Scan for the cell matching the given text and deliver its (X, Y) coordinate at center. 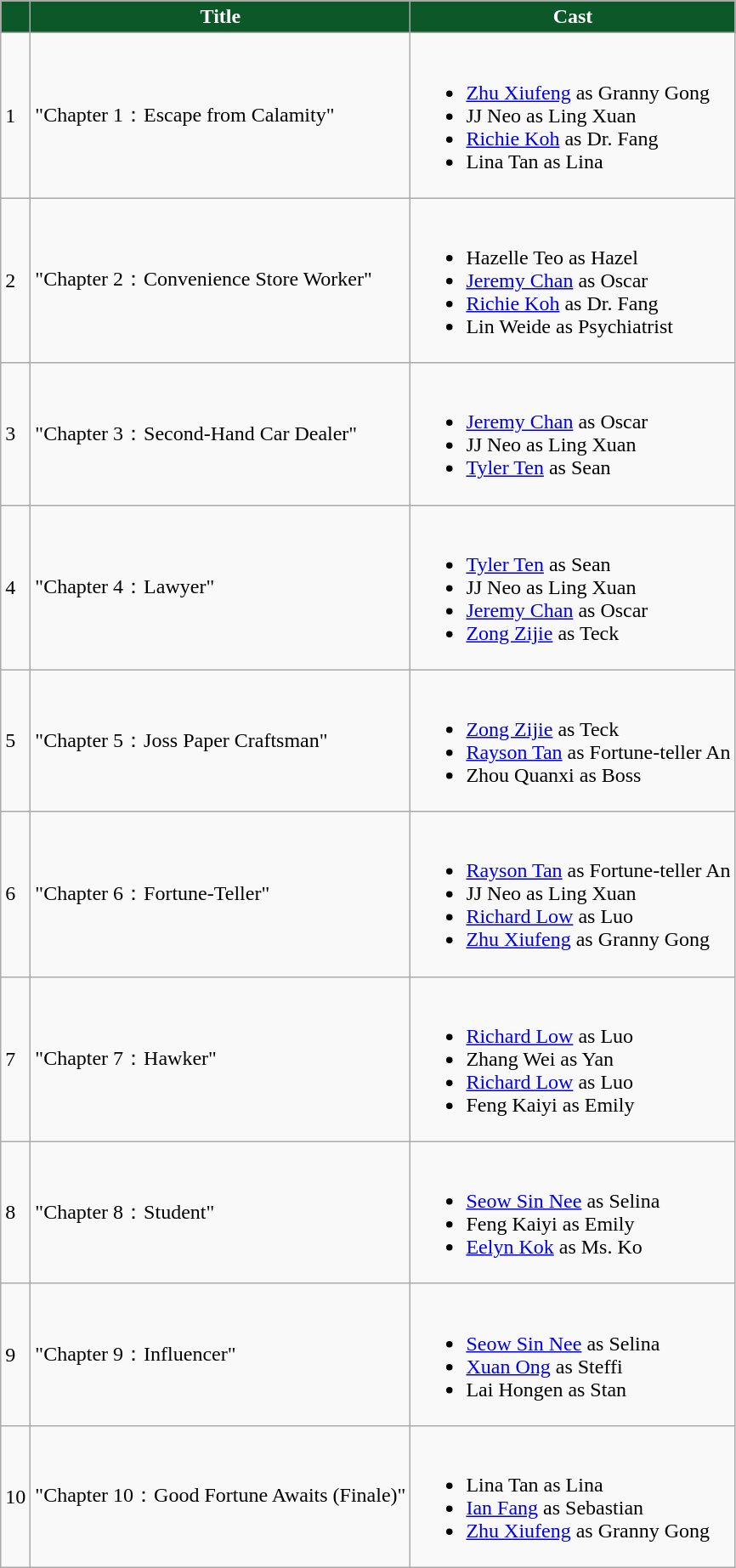
7 (15, 1059)
Tyler Ten as SeanJJ Neo as Ling XuanJeremy Chan as OscarZong Zijie as Teck (573, 587)
Hazelle Teo as HazelJeremy Chan as OscarRichie Koh as Dr. FangLin Weide as Psychiatrist (573, 280)
"Chapter 10：Good Fortune Awaits (Finale)" (221, 1496)
Rayson Tan as Fortune-teller AnJJ Neo as Ling XuanRichard Low as LuoZhu Xiufeng as Granny Gong (573, 894)
Seow Sin Nee as SelinaXuan Ong as SteffiLai Hongen as Stan (573, 1355)
1 (15, 116)
"Chapter 9：Influencer" (221, 1355)
10 (15, 1496)
4 (15, 587)
"Chapter 6：Fortune-Teller" (221, 894)
3 (15, 433)
6 (15, 894)
Cast (573, 17)
Jeremy Chan as OscarJJ Neo as Ling XuanTyler Ten as Sean (573, 433)
Zong Zijie as TeckRayson Tan as Fortune-teller AnZhou Quanxi as Boss (573, 741)
"Chapter 7：Hawker" (221, 1059)
Seow Sin Nee as SelinaFeng Kaiyi as EmilyEelyn Kok as Ms. Ko (573, 1212)
"Chapter 3：Second-Hand Car Dealer" (221, 433)
Richard Low as LuoZhang Wei as YanRichard Low as LuoFeng Kaiyi as Emily (573, 1059)
"Chapter 4：Lawyer" (221, 587)
Zhu Xiufeng as Granny GongJJ Neo as Ling XuanRichie Koh as Dr. FangLina Tan as Lina (573, 116)
"Chapter 1：Escape from Calamity" (221, 116)
8 (15, 1212)
2 (15, 280)
Title (221, 17)
5 (15, 741)
"Chapter 5：Joss Paper Craftsman" (221, 741)
"Chapter 8：Student" (221, 1212)
9 (15, 1355)
"Chapter 2：Convenience Store Worker" (221, 280)
Lina Tan as LinaIan Fang as SebastianZhu Xiufeng as Granny Gong (573, 1496)
